Pinpoint the cell where the given text exists, returning its [X, Y] midpoint coordinate. 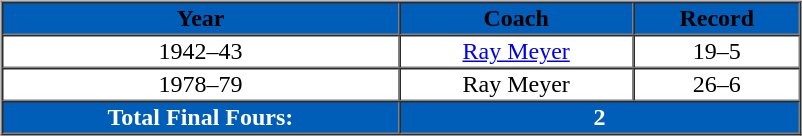
Coach [516, 18]
Total Final Fours: [200, 118]
26–6 [716, 84]
1942–43 [200, 52]
2 [600, 118]
19–5 [716, 52]
1978–79 [200, 84]
Year [200, 18]
Record [716, 18]
